Capture the cell that displays the provided text and extract its (X, Y) central coordinate. 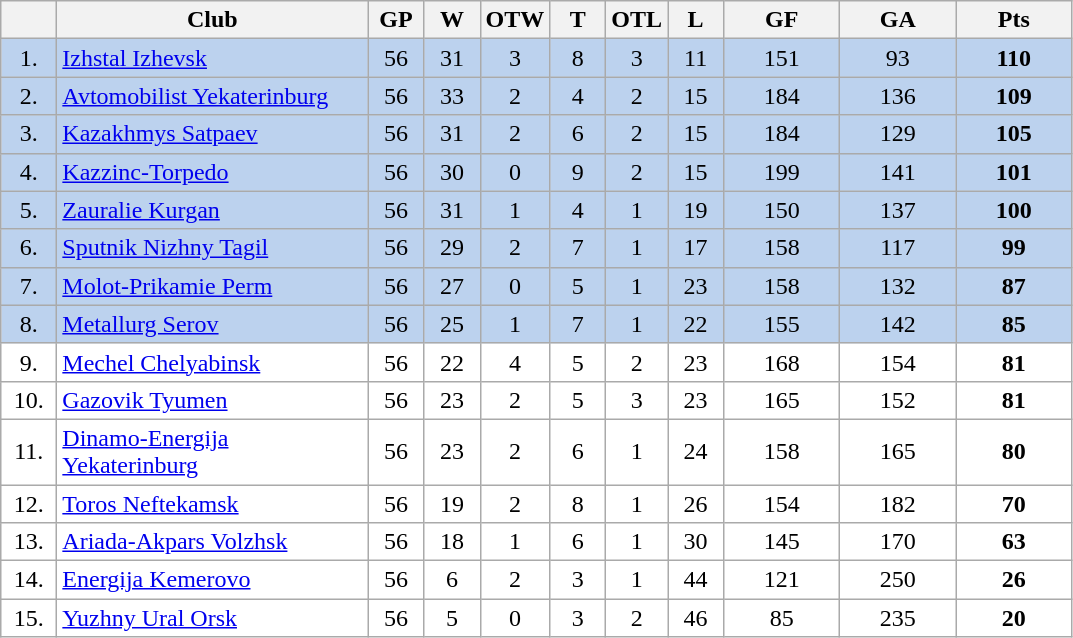
GF (782, 20)
182 (898, 503)
Yuzhny Ural Orsk (212, 618)
Sputnik Nizhny Tagil (212, 248)
Avtomobilist Yekaterinburg (212, 96)
141 (898, 172)
63 (1014, 542)
7. (29, 286)
199 (782, 172)
110 (1014, 58)
Mechel Chelyabinsk (212, 362)
105 (1014, 134)
Toros Neftekamsk (212, 503)
Zauralie Kurgan (212, 210)
12. (29, 503)
11. (29, 452)
1. (29, 58)
6. (29, 248)
Pts (1014, 20)
OTW (515, 20)
T (578, 20)
27 (452, 286)
136 (898, 96)
Kazzinc-Torpedo (212, 172)
Energija Kemerovo (212, 580)
2. (29, 96)
235 (898, 618)
Ariada-Akpars Volzhsk (212, 542)
Gazovik Tyumen (212, 400)
8. (29, 324)
129 (898, 134)
15. (29, 618)
80 (1014, 452)
142 (898, 324)
Izhstal Izhevsk (212, 58)
OTL (637, 20)
155 (782, 324)
13. (29, 542)
121 (782, 580)
3. (29, 134)
33 (452, 96)
168 (782, 362)
44 (696, 580)
24 (696, 452)
29 (452, 248)
132 (898, 286)
4. (29, 172)
GA (898, 20)
14. (29, 580)
151 (782, 58)
152 (898, 400)
17 (696, 248)
5. (29, 210)
145 (782, 542)
W (452, 20)
170 (898, 542)
18 (452, 542)
101 (1014, 172)
Molot-Prikamie Perm (212, 286)
9 (578, 172)
109 (1014, 96)
150 (782, 210)
99 (1014, 248)
Dinamo-Energija Yekaterinburg (212, 452)
L (696, 20)
70 (1014, 503)
93 (898, 58)
11 (696, 58)
87 (1014, 286)
250 (898, 580)
Metallurg Serov (212, 324)
GP (396, 20)
Kazakhmys Satpaev (212, 134)
9. (29, 362)
20 (1014, 618)
10. (29, 400)
25 (452, 324)
Club (212, 20)
137 (898, 210)
117 (898, 248)
100 (1014, 210)
46 (696, 618)
